Determine the [x, y] coordinate at the center of the cell enclosing the given text.  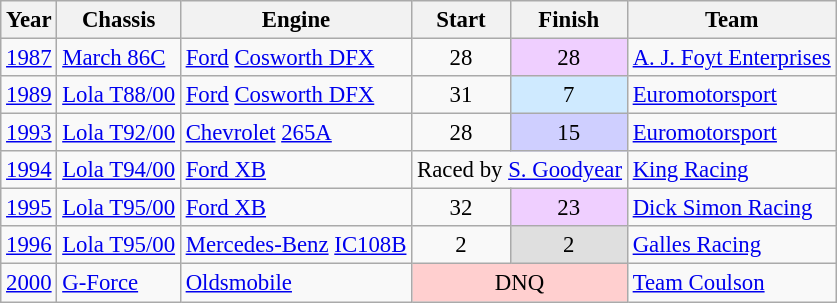
Start [461, 20]
31 [461, 95]
Mercedes-Benz IC108B [296, 245]
1993 [29, 133]
March 86C [118, 58]
A. J. Foyt Enterprises [732, 58]
32 [461, 208]
Chevrolet 265A [296, 133]
1989 [29, 95]
1996 [29, 245]
1987 [29, 58]
15 [568, 133]
7 [568, 95]
Galles Racing [732, 245]
1994 [29, 170]
Raced by S. Goodyear [520, 170]
DNQ [520, 283]
Team Coulson [732, 283]
Dick Simon Racing [732, 208]
2000 [29, 283]
Engine [296, 20]
Team [732, 20]
Finish [568, 20]
Lola T88/00 [118, 95]
Chassis [118, 20]
Oldsmobile [296, 283]
Year [29, 20]
Lola T94/00 [118, 170]
23 [568, 208]
G-Force [118, 283]
King Racing [732, 170]
Lola T92/00 [118, 133]
1995 [29, 208]
